Return [x, y] of the center of cell containing provided text 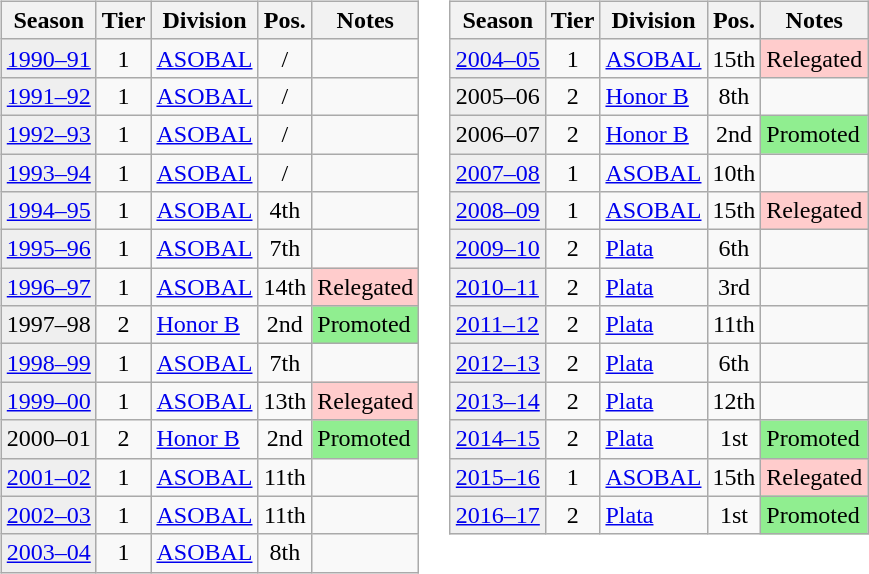
1991–92 [48, 96]
2010–11 [498, 287]
2008–09 [498, 211]
1998–99 [48, 363]
2000–01 [48, 439]
2002–03 [48, 515]
2014–15 [498, 439]
1996–97 [48, 287]
1997–98 [48, 325]
2012–13 [498, 363]
4th [285, 211]
2016–17 [498, 515]
3rd [734, 287]
2001–02 [48, 477]
2007–08 [498, 173]
1995–96 [48, 249]
13th [285, 401]
2005–06 [498, 96]
1994–95 [48, 211]
2004–05 [498, 58]
14th [285, 287]
1999–00 [48, 401]
12th [734, 401]
1990–91 [48, 58]
2015–16 [498, 477]
1992–93 [48, 134]
2006–07 [498, 134]
2009–10 [498, 249]
10th [734, 173]
2013–14 [498, 401]
2003–04 [48, 553]
1993–94 [48, 173]
2011–12 [498, 325]
